Extract the (X, Y) coordinate from the center of the cell holding the provided text.  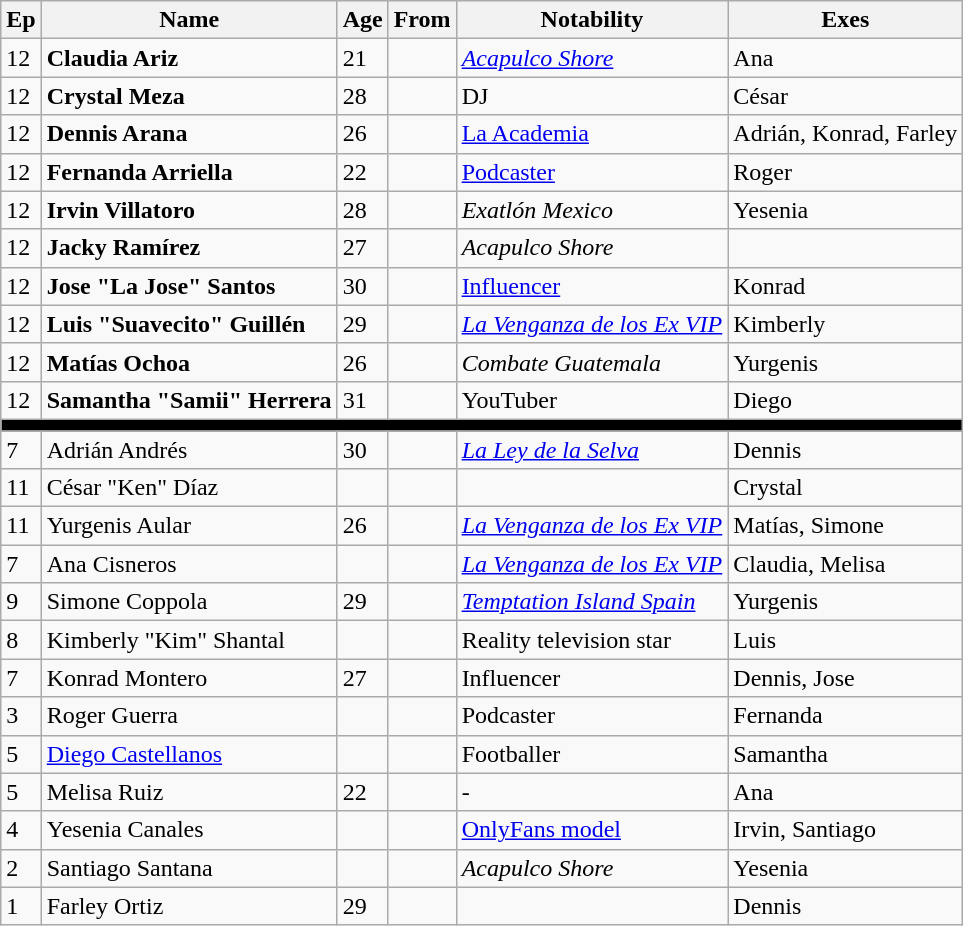
La Academia (592, 134)
Santiago Santana (189, 868)
21 (362, 58)
Adrián, Konrad, Farley (846, 134)
Roger (846, 172)
Exatlón Mexico (592, 210)
Diego Castellanos (189, 754)
Luis "Suavecito" Guillén (189, 324)
Kimberly "Kim" Shantal (189, 640)
Crystal Meza (189, 96)
Crystal (846, 488)
Luis (846, 640)
Roger Guerra (189, 716)
9 (21, 602)
Samantha "Samii" Herrera (189, 400)
Irvin Villatoro (189, 210)
1 (21, 906)
Name (189, 20)
Jacky Ramírez (189, 248)
Claudia Ariz (189, 58)
4 (21, 830)
DJ (592, 96)
Matías Ochoa (189, 362)
Claudia, Melisa (846, 564)
- (592, 792)
8 (21, 640)
César "Ken" Díaz (189, 488)
Notability (592, 20)
Fernanda (846, 716)
Exes (846, 20)
Ep (21, 20)
Irvin, Santiago (846, 830)
Ana Cisneros (189, 564)
Diego (846, 400)
Konrad Montero (189, 678)
Samantha (846, 754)
Kimberly (846, 324)
Age (362, 20)
Matías, Simone (846, 526)
Farley Ortiz (189, 906)
OnlyFans model (592, 830)
Temptation Island Spain (592, 602)
31 (362, 400)
Combate Guatemala (592, 362)
From (422, 20)
Dennis Arana (189, 134)
Simone Coppola (189, 602)
Reality television star (592, 640)
Melisa Ruiz (189, 792)
César (846, 96)
YouTuber (592, 400)
2 (21, 868)
Fernanda Arriella (189, 172)
Yesenia Canales (189, 830)
Konrad (846, 286)
Jose "La Jose" Santos (189, 286)
La Ley de la Selva (592, 449)
3 (21, 716)
Dennis, Jose (846, 678)
Footballer (592, 754)
Adrián Andrés (189, 449)
Yurgenis Aular (189, 526)
